Return the (X, Y) coordinate for the center point of the cell that contains the specified text.  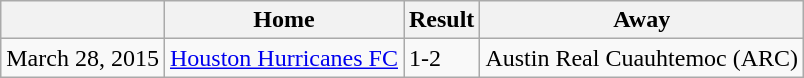
Away (642, 20)
1-2 (442, 58)
Home (284, 20)
Result (442, 20)
March 28, 2015 (83, 58)
Austin Real Cuauhtemoc (ARC) (642, 58)
Houston Hurricanes FC (284, 58)
